From the cell containing the given text, extract its center point as [X, Y] coordinate. 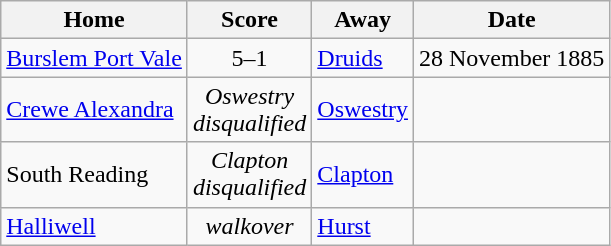
walkover [249, 226]
Oswestry [363, 110]
Halliwell [94, 226]
Oswestrydisqualified [249, 110]
Crewe Alexandra [94, 110]
South Reading [94, 174]
Druids [363, 58]
Away [363, 20]
Claptondisqualified [249, 174]
Hurst [363, 226]
Date [511, 20]
28 November 1885 [511, 58]
5–1 [249, 58]
Home [94, 20]
Score [249, 20]
Clapton [363, 174]
Burslem Port Vale [94, 58]
